Provide the [X, Y] coordinate of the cell's center where the given text is located.  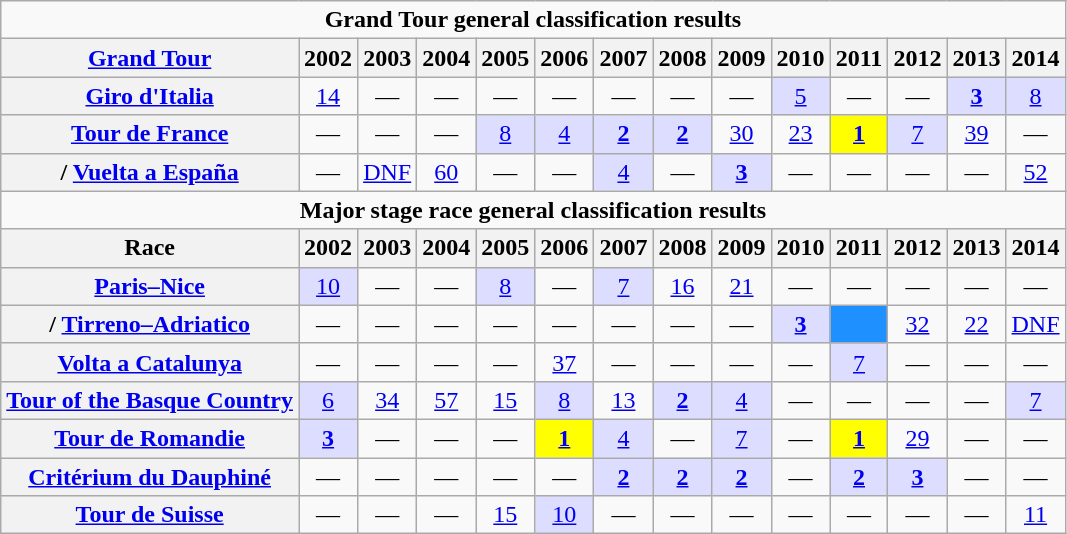
/ Tirreno–Adriatico [150, 324]
37 [564, 362]
52 [1036, 172]
Paris–Nice [150, 286]
Major stage race general classification results [533, 210]
Tour de Romandie [150, 438]
57 [446, 400]
Volta a Catalunya [150, 362]
6 [328, 400]
32 [918, 324]
Race [150, 248]
23 [800, 134]
22 [976, 324]
/ Vuelta a España [150, 172]
5 [800, 96]
Grand Tour general classification results [533, 20]
21 [742, 286]
Tour de Suisse [150, 515]
16 [682, 286]
14 [328, 96]
Giro d'Italia [150, 96]
13 [624, 400]
60 [446, 172]
Tour of the Basque Country [150, 400]
30 [742, 134]
34 [388, 400]
29 [918, 438]
39 [976, 134]
Tour de France [150, 134]
11 [1036, 515]
Grand Tour [150, 58]
Critérium du Dauphiné [150, 477]
